Determine the [x, y] coordinate at the center of the cell enclosing the given text.  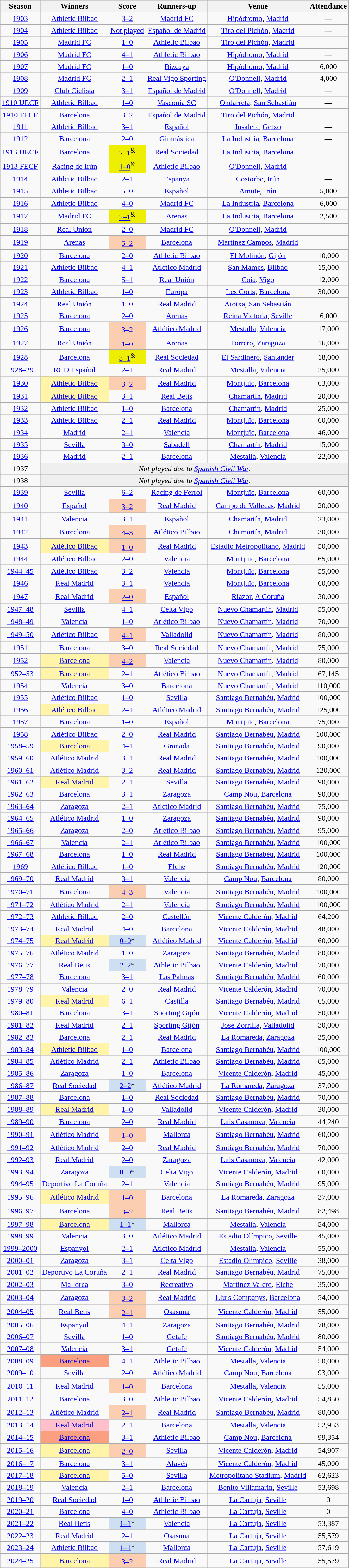
48,000 [328, 929]
1999–2000 [20, 1248]
1966–67 [20, 842]
1924 [20, 304]
2008–09 [20, 1361]
1919 [20, 242]
2019–20 [20, 1500]
1927 [20, 343]
Lluís Companys, Barcelona [258, 1297]
1913 UECF [20, 152]
2001–02 [20, 1272]
1956 [20, 710]
Season [20, 6]
Josaleta, Getxo [258, 127]
Reina Victoria, Seville [258, 316]
2012–13 [20, 1412]
2002–03 [20, 1284]
1912 [20, 139]
2021–22 [20, 1524]
Atotxa, San Sebastián [258, 304]
1969–70 [20, 878]
1957 [20, 722]
Bizcaya [177, 66]
Castilla [177, 1001]
2005–06 [20, 1325]
2017–18 [20, 1475]
52,953 [328, 1425]
RCD Español [74, 370]
1958–59 [20, 746]
2014–15 [20, 1437]
Coia, Vigo [258, 280]
10,000 [328, 255]
1947–48 [20, 609]
1926 [20, 329]
2006–07 [20, 1337]
12,000 [328, 280]
1930 [20, 383]
1947 [20, 596]
1996–97 [20, 1211]
5–2 [127, 242]
José Zorrilla, Valladolid [258, 1025]
1954 [20, 686]
1985–86 [20, 1074]
1916 [20, 203]
Estadio Metropolitano, Madrid [258, 546]
17,000 [328, 329]
1990–91 [20, 1135]
Europa [177, 292]
5,000 [328, 191]
1932 [20, 408]
2023–24 [20, 1548]
Ondarreta, San Sebastián [258, 103]
5–1 [127, 280]
El Molinón, Gijón [258, 255]
1941 [20, 519]
93,000 [328, 1373]
1925 [20, 316]
1909 [20, 91]
Martínez Campos, Madrid [258, 242]
38,000 [328, 1260]
1955 [20, 698]
Attendance [328, 6]
1960–61 [20, 770]
Score [127, 6]
1969 [20, 866]
Elche [177, 866]
Not played [127, 30]
1939 [20, 493]
1911 [20, 127]
Racing de Ferrol [177, 493]
1906 [20, 54]
1993–94 [20, 1172]
1962–63 [20, 794]
1952 [20, 660]
23,000 [328, 519]
1913 FECF [20, 166]
1917 [20, 217]
4,000 [328, 79]
1974–75 [20, 941]
1921 [20, 268]
1951 [20, 647]
1979–80 [20, 1001]
1935 [20, 444]
Sabadell [177, 444]
Castellón [177, 917]
Riazor, A Coruña [258, 596]
1965–66 [20, 830]
El Sardinero, Santander [258, 357]
Club Ciclista [74, 91]
46,000 [328, 432]
1933 [20, 420]
1998–99 [20, 1236]
1978–79 [20, 989]
2011–12 [20, 1399]
1944–45 [20, 571]
Vasconia SC [177, 103]
78,000 [328, 1325]
1936 [20, 457]
2000–01 [20, 1260]
62,623 [328, 1475]
1958 [20, 734]
2024–25 [20, 1561]
2007–08 [20, 1349]
Winners [74, 6]
53,698 [328, 1488]
54,907 [328, 1451]
1905 [20, 42]
1997–98 [20, 1224]
Real Vigo Sporting [177, 79]
1918 [20, 229]
1948–49 [20, 621]
1988–89 [20, 1110]
6–2 [127, 493]
Les Corts, Barcelona [258, 292]
1976–77 [20, 965]
110,000 [328, 686]
1982–83 [20, 1037]
2015–16 [20, 1451]
67,145 [328, 674]
1907 [20, 66]
1923 [20, 292]
1949–50 [20, 634]
Recreativo [177, 1284]
1915 [20, 191]
53,387 [328, 1524]
1–0& [127, 166]
1970–71 [20, 891]
1995–96 [20, 1197]
2013–14 [20, 1425]
1952–53 [20, 674]
Granada [177, 746]
1977–78 [20, 977]
1971–72 [20, 905]
1963–64 [20, 806]
2018–19 [20, 1488]
1944 [20, 559]
1934 [20, 432]
2022–23 [20, 1536]
63,000 [328, 383]
1903 [20, 18]
1920 [20, 255]
1910 UECF [20, 103]
Metropolitano Stadium, Madrid [258, 1475]
1946 [20, 583]
1942 [20, 532]
82,498 [328, 1211]
Venue [258, 6]
Martínez Valero, Elche [258, 1284]
1967–68 [20, 854]
1922 [20, 280]
Campo de Vallecas, Madrid [258, 506]
16,000 [328, 343]
1940 [20, 506]
1981–82 [20, 1025]
Runners-up [177, 6]
2,500 [328, 217]
1975–76 [20, 953]
1964–65 [20, 818]
Racing de Irún [74, 166]
3–1& [127, 357]
1980–81 [20, 1013]
San Mamés, Bilbao [258, 268]
85,000 [328, 1061]
6–1 [127, 1001]
1914 [20, 179]
1973–74 [20, 929]
1904 [20, 30]
99,354 [328, 1437]
42,000 [328, 1160]
4–2 [127, 660]
18,000 [328, 357]
1943 [20, 546]
Gimnástica [177, 139]
2020–21 [20, 1512]
Amute, Irún [258, 191]
1991–92 [20, 1148]
1910 FECF [20, 115]
1984–85 [20, 1061]
2009–10 [20, 1373]
1961–62 [20, 782]
1994–95 [20, 1184]
125,000 [328, 710]
57,619 [328, 1548]
1989–90 [20, 1122]
1928–29 [20, 370]
1931 [20, 396]
1959–60 [20, 758]
Espanya [177, 179]
1986–87 [20, 1086]
1928 [20, 357]
Benito Villamarín, Seville [258, 1488]
54,850 [328, 1399]
Las Palmas [177, 977]
1938 [20, 481]
64,200 [328, 917]
2003–04 [20, 1297]
2010–11 [20, 1386]
1972–73 [20, 917]
1992–93 [20, 1160]
Alavés [177, 1463]
1987–88 [20, 1098]
Torrero, Zaragoza [258, 343]
2016–17 [20, 1463]
1983–84 [20, 1049]
Costorbe, Irún [258, 179]
1937 [20, 469]
44,240 [328, 1122]
22,000 [328, 457]
2004–05 [20, 1312]
1908 [20, 79]
